Search for the cell housing the specified text and yield its (X, Y) center coordinate. 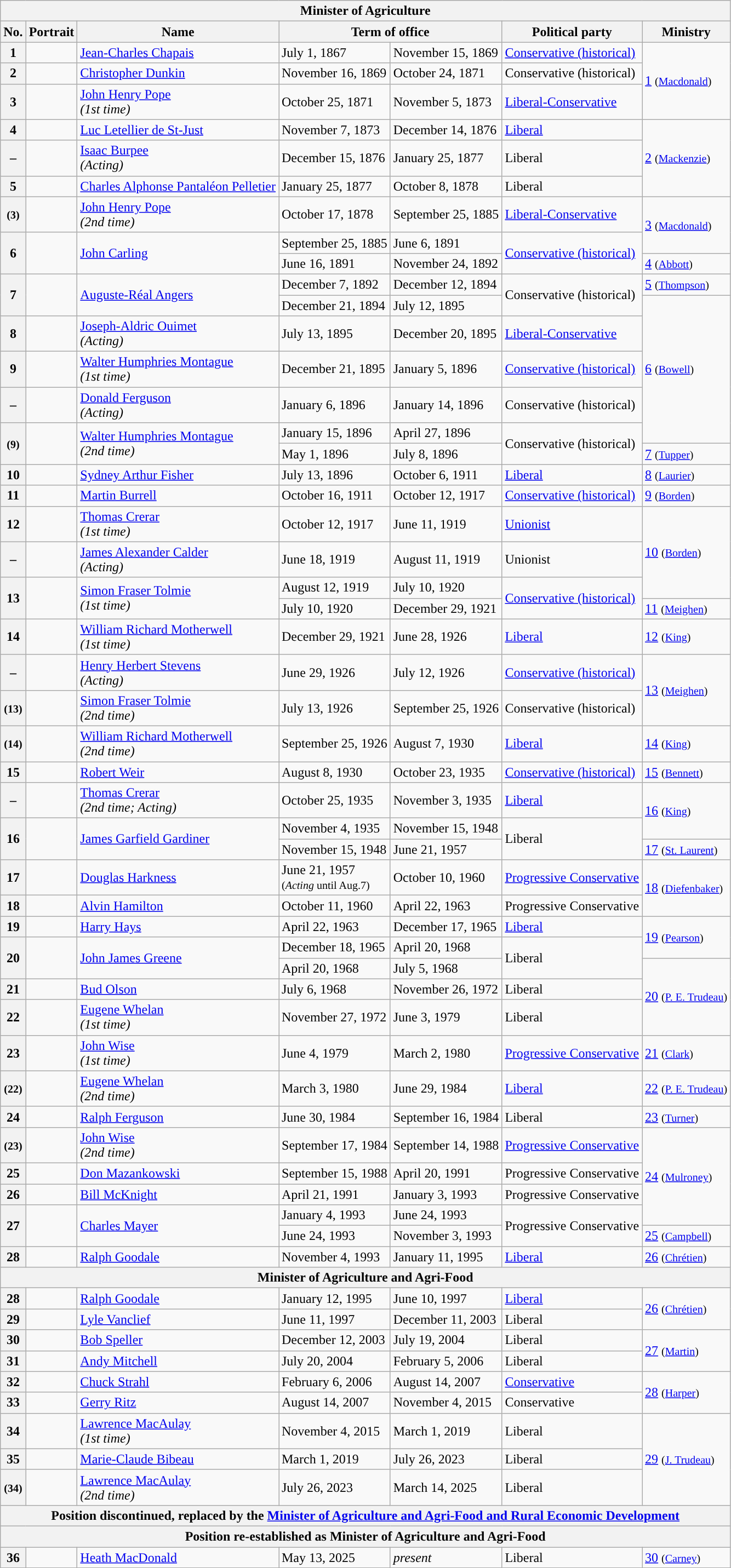
October 23, 1935 (446, 772)
Bob Speller (178, 1340)
12 (13, 524)
(23) (13, 1145)
Walter Humphries Montague(1st time) (178, 369)
Name (178, 32)
17 (St. Laurent) (686, 849)
December 21, 1895 (334, 369)
May 1, 1896 (334, 454)
December 14, 1876 (446, 130)
June 18, 1919 (334, 560)
23 (Turner) (686, 1117)
Charles Alphonse Pantaléon Pelletier (178, 186)
15 (13, 772)
29 (J. Trudeau) (686, 1459)
22 (P. E. Trudeau) (686, 1089)
March 2, 1980 (446, 1053)
11 (Meighen) (686, 608)
Sydney Arthur Fisher (178, 475)
June 11, 1919 (446, 524)
August 7, 1930 (446, 744)
19 (Pearson) (686, 937)
January 4, 1993 (334, 1215)
April 21, 1991 (334, 1194)
16 (King) (686, 811)
22 (13, 1018)
Chuck Strahl (178, 1382)
August 8, 1930 (334, 772)
July 12, 1926 (446, 673)
February 6, 2006 (334, 1382)
15 (Bennett) (686, 772)
July 13, 1926 (334, 708)
October 17, 1878 (334, 215)
Lyle Vanclief (178, 1319)
24 (13, 1117)
October 16, 1911 (334, 496)
Thomas Crerar(2nd time; Acting) (178, 801)
30 (Carney) (686, 1557)
November 7, 1873 (334, 130)
June 6, 1891 (446, 243)
October 11, 1960 (334, 906)
4 (13, 130)
6 (13, 253)
(22) (13, 1089)
13 (Meighen) (686, 690)
March 3, 1980 (334, 1089)
August 11, 1919 (446, 560)
July 5, 1968 (446, 968)
16 (13, 839)
10 (13, 475)
December 15, 1876 (334, 158)
June 29, 1926 (334, 673)
Martin Burrell (178, 496)
Ralph Ferguson (178, 1117)
9 (Borden) (686, 496)
31 (13, 1361)
November 15, 1869 (446, 53)
John Wise(2nd time) (178, 1145)
Harry Hays (178, 927)
(3) (13, 215)
Portrait (52, 32)
June 16, 1891 (334, 263)
Gerry Ritz (178, 1403)
9 (13, 369)
June 30, 1984 (334, 1117)
July 20, 2004 (334, 1361)
December 7, 1892 (334, 284)
November 4, 1935 (334, 829)
Minister of Agriculture and Agri-Food (365, 1278)
January 15, 1896 (334, 433)
Joseph-Aldric Ouimet(Acting) (178, 334)
20 (13, 958)
19 (13, 927)
14 (King) (686, 744)
(9) (13, 444)
Donald Ferguson(Acting) (178, 405)
29 (13, 1319)
12 (King) (686, 636)
Lawrence MacAulay(1st time) (178, 1431)
34 (13, 1431)
October 25, 1935 (334, 801)
(34) (13, 1487)
Isaac Burpee(Acting) (178, 158)
1 (13, 53)
present (446, 1557)
Term of office (390, 32)
Eugene Whelan(2nd time) (178, 1089)
1 (Macdonald) (686, 81)
October 24, 1871 (446, 73)
November 5, 1873 (446, 102)
2 (13, 73)
November 27, 1972 (334, 1018)
John James Greene (178, 958)
January 6, 1896 (334, 405)
John Henry Pope(1st time) (178, 102)
January 5, 1896 (446, 369)
December 20, 1895 (446, 334)
33 (13, 1403)
January 14, 1896 (446, 405)
November 3, 1993 (446, 1236)
June 3, 1979 (446, 1018)
July 8, 1896 (446, 454)
John Carling (178, 253)
December 12, 1894 (446, 284)
2 (Mackenzie) (686, 158)
Alvin Hamilton (178, 906)
December 12, 2003 (334, 1340)
July 13, 1895 (334, 334)
10 (Borden) (686, 552)
Don Mazankowski (178, 1173)
January 12, 1995 (334, 1299)
December 11, 2003 (446, 1319)
May 13, 2025 (334, 1557)
November 16, 1869 (334, 73)
21 (13, 989)
June 29, 1984 (446, 1089)
(14) (13, 744)
Bill McKnight (178, 1194)
October 6, 1911 (446, 475)
June 28, 1926 (446, 636)
June 21, 1957 (446, 849)
Walter Humphries Montague(2nd time) (178, 444)
Eugene Whelan(1st time) (178, 1018)
Position discontinued, replaced by the Minister of Agriculture and Agri-Food and Rural Economic Development (365, 1515)
35 (13, 1459)
James Alexander Calder(Acting) (178, 560)
3 (Macdonald) (686, 225)
April 20, 1991 (446, 1173)
John Wise(1st time) (178, 1053)
September 15, 1988 (334, 1173)
November 4, 1993 (334, 1257)
24 (Mulroney) (686, 1176)
July 1, 1867 (334, 53)
5 (13, 186)
Marie-Claude Bibeau (178, 1459)
November 24, 1892 (446, 263)
(13) (13, 708)
Douglas Harkness (178, 877)
6 (Bowell) (686, 369)
Andy Mitchell (178, 1361)
October 25, 1871 (334, 102)
July 19, 2004 (446, 1340)
8 (Laurier) (686, 475)
Position re-established as Minister of Agriculture and Agri-Food (365, 1536)
32 (13, 1382)
June 4, 1979 (334, 1053)
21 (Clark) (686, 1053)
28 (Harper) (686, 1392)
17 (13, 877)
William Richard Motherwell(1st time) (178, 636)
18 (13, 906)
January 3, 1993 (446, 1194)
20 (P. E. Trudeau) (686, 997)
36 (13, 1557)
4 (Abbott) (686, 263)
December 21, 1894 (334, 305)
November 26, 1972 (446, 989)
Simon Fraser Tolmie(2nd time) (178, 708)
Heath MacDonald (178, 1557)
James Garfield Gardiner (178, 839)
Jean-Charles Chapais (178, 53)
Minister of Agriculture (365, 11)
14 (13, 636)
July 6, 1968 (334, 989)
September 16, 1984 (446, 1117)
7 (13, 295)
30 (13, 1340)
November 3, 1935 (446, 801)
July 12, 1895 (446, 305)
October 10, 1960 (446, 877)
3 (13, 102)
8 (13, 334)
23 (13, 1053)
Thomas Crerar(1st time) (178, 524)
January 11, 1995 (446, 1257)
Political party (572, 32)
27 (13, 1226)
25 (Campbell) (686, 1236)
February 5, 2006 (446, 1361)
Christopher Dunkin (178, 73)
John Henry Pope(2nd time) (178, 215)
December 17, 1965 (446, 927)
Luc Letellier de St-Just (178, 130)
Robert Weir (178, 772)
July 13, 1896 (334, 475)
William Richard Motherwell(2nd time) (178, 744)
June 21, 1957(Acting until Aug.7) (334, 877)
27 (Martin) (686, 1351)
October 8, 1878 (446, 186)
Auguste-Réal Angers (178, 295)
Lawrence MacAulay(2nd time) (178, 1487)
13 (13, 598)
September 17, 1984 (334, 1145)
25 (13, 1173)
No. (13, 32)
11 (13, 496)
Ministry (686, 32)
5 (Thompson) (686, 284)
August 12, 1919 (334, 588)
Charles Mayer (178, 1226)
June 11, 1997 (334, 1319)
7 (Tupper) (686, 454)
June 10, 1997 (446, 1299)
18 (Diefenbaker) (686, 888)
26 (13, 1194)
December 18, 1965 (334, 947)
April 27, 1896 (446, 433)
March 14, 2025 (446, 1487)
Simon Fraser Tolmie(1st time) (178, 598)
Bud Olson (178, 989)
Henry Herbert Stevens(Acting) (178, 673)
September 14, 1988 (446, 1145)
